Output the [x, y] coordinate of the center of the cell containing the given text.  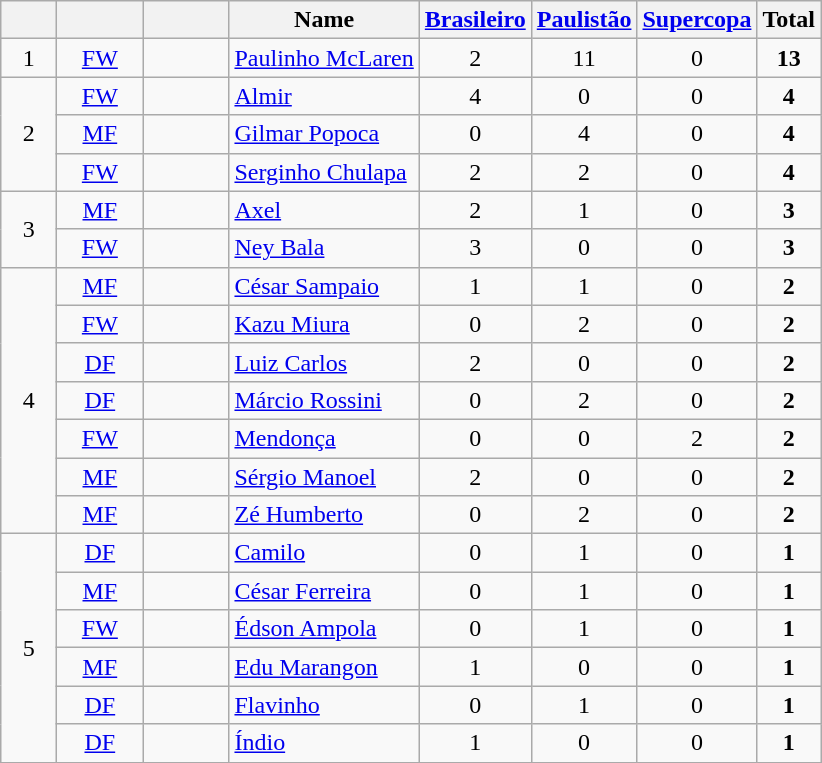
Brasileiro [475, 20]
Total [789, 20]
César Sampaio [324, 286]
Édson Ampola [324, 629]
Mendonça [324, 438]
Name [324, 20]
Supercopa [697, 20]
Márcio Rossini [324, 400]
Flavinho [324, 705]
5 [29, 648]
Serginho Chulapa [324, 172]
Paulinho McLaren [324, 58]
11 [584, 58]
Edu Marangon [324, 667]
Almir [324, 96]
13 [789, 58]
Camilo [324, 553]
Kazu Miura [324, 324]
Paulistão [584, 20]
Ney Bala [324, 248]
Axel [324, 210]
Luiz Carlos [324, 362]
Gilmar Popoca [324, 134]
Índio [324, 743]
César Ferreira [324, 591]
Sérgio Manoel [324, 477]
Zé Humberto [324, 515]
